Find where the given text appears and provide that cell's center as (X, Y) coordinate. 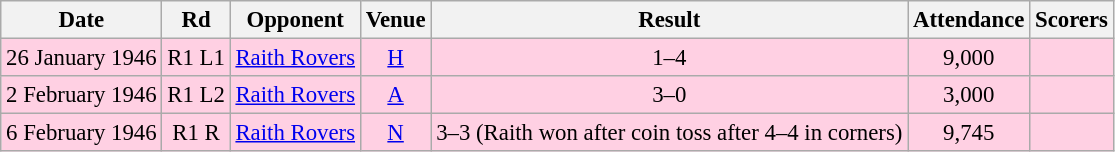
26 January 1946 (82, 58)
N (396, 133)
Opponent (295, 20)
3,000 (969, 95)
Date (82, 20)
3–0 (670, 95)
R1 L2 (196, 95)
6 February 1946 (82, 133)
Attendance (969, 20)
Venue (396, 20)
H (396, 58)
Rd (196, 20)
R1 L1 (196, 58)
1–4 (670, 58)
A (396, 95)
3–3 (Raith won after coin toss after 4–4 in corners) (670, 133)
9,745 (969, 133)
Result (670, 20)
9,000 (969, 58)
2 February 1946 (82, 95)
Scorers (1072, 20)
R1 R (196, 133)
